Detect which cell encompasses the target text, then output its [x, y] center coordinate. 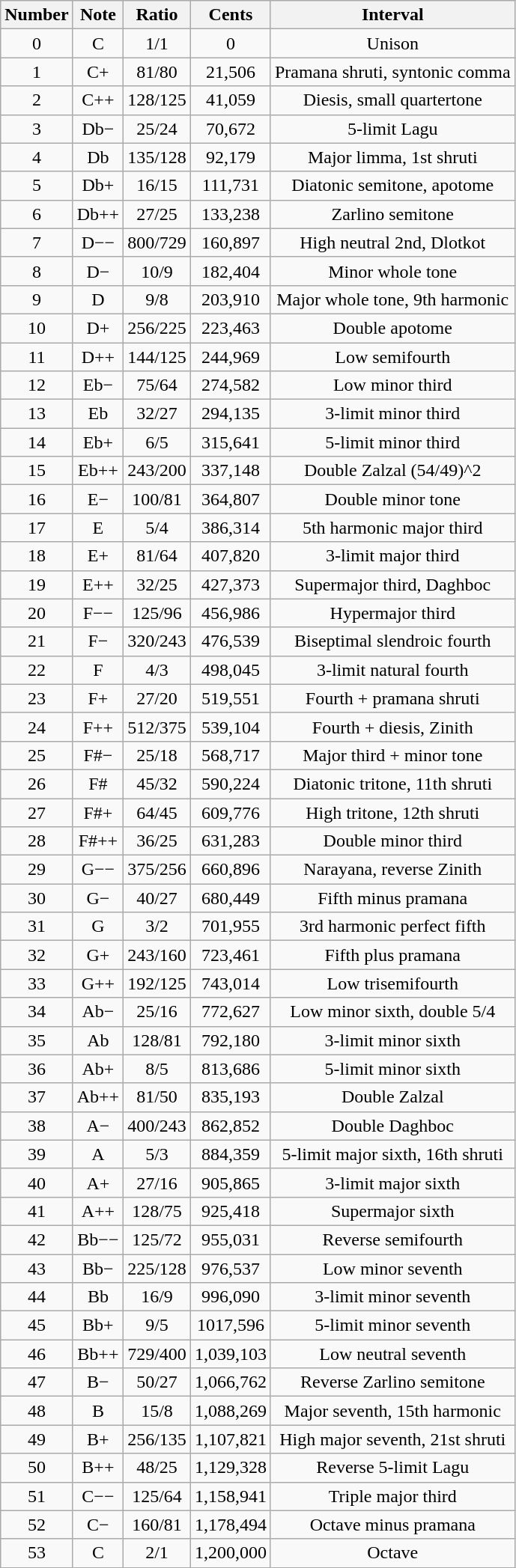
Biseptimal slendroic fourth [392, 641]
28 [37, 841]
Fifth plus pramana [392, 955]
51 [37, 1496]
128/75 [157, 1211]
40/27 [157, 898]
364,807 [231, 499]
E− [97, 499]
4/3 [157, 670]
386,314 [231, 528]
Bb−− [97, 1239]
Ab+ [97, 1069]
Octave minus pramana [392, 1525]
Major third + minor tone [392, 755]
16 [37, 499]
B++ [97, 1468]
Pramana shruti, syntonic comma [392, 72]
337,148 [231, 471]
A+ [97, 1183]
203,910 [231, 299]
Reverse Zarlino semitone [392, 1382]
1,129,328 [231, 1468]
11 [37, 357]
Diatonic tritone, 11th shruti [392, 784]
135/128 [157, 157]
160/81 [157, 1525]
E+ [97, 556]
905,865 [231, 1183]
5-limit major sixth, 16th shruti [392, 1154]
3-limit major third [392, 556]
4 [37, 157]
32/27 [157, 414]
81/50 [157, 1097]
Double Daghboc [392, 1126]
609,776 [231, 812]
125/64 [157, 1496]
427,373 [231, 585]
2 [37, 100]
C−− [97, 1496]
Db [97, 157]
16/15 [157, 186]
9/8 [157, 299]
Low minor third [392, 385]
Zarlino semitone [392, 214]
243/200 [157, 471]
81/80 [157, 72]
G− [97, 898]
5-limit minor sixth [392, 1069]
701,955 [231, 927]
41,059 [231, 100]
743,014 [231, 983]
Cents [231, 15]
Eb [97, 414]
519,551 [231, 698]
B+ [97, 1439]
32 [37, 955]
Major whole tone, 9th harmonic [392, 299]
31 [37, 927]
25/16 [157, 1012]
G+ [97, 955]
16/9 [157, 1297]
1,088,269 [231, 1411]
Octave [392, 1553]
A [97, 1154]
243/160 [157, 955]
37 [37, 1097]
29 [37, 870]
Fifth minus pramana [392, 898]
30 [37, 898]
Bb+ [97, 1326]
3-limit major sixth [392, 1183]
A++ [97, 1211]
F#− [97, 755]
7 [37, 242]
C+ [97, 72]
25/24 [157, 129]
5/3 [157, 1154]
36 [37, 1069]
539,104 [231, 727]
Diatonic semitone, apotome [392, 186]
15/8 [157, 1411]
Eb+ [97, 442]
Double minor third [392, 841]
48/25 [157, 1468]
64/45 [157, 812]
1,178,494 [231, 1525]
75/64 [157, 385]
17 [37, 528]
Db++ [97, 214]
128/125 [157, 100]
Ratio [157, 15]
3 [37, 129]
G++ [97, 983]
294,135 [231, 414]
Bb− [97, 1269]
46 [37, 1354]
800/729 [157, 242]
B [97, 1411]
D++ [97, 357]
274,582 [231, 385]
24 [37, 727]
3-limit minor sixth [392, 1040]
G [97, 927]
862,852 [231, 1126]
44 [37, 1297]
14 [37, 442]
160,897 [231, 242]
5th harmonic major third [392, 528]
48 [37, 1411]
5-limit minor third [392, 442]
729/400 [157, 1354]
Diesis, small quartertone [392, 100]
772,627 [231, 1012]
976,537 [231, 1269]
Narayana, reverse Zinith [392, 870]
25/18 [157, 755]
5-limit Lagu [392, 129]
9 [37, 299]
631,283 [231, 841]
53 [37, 1553]
407,820 [231, 556]
Fourth + pramana shruti [392, 698]
27 [37, 812]
10/9 [157, 271]
192/125 [157, 983]
100/81 [157, 499]
2/1 [157, 1553]
996,090 [231, 1297]
Low minor seventh [392, 1269]
223,463 [231, 328]
C− [97, 1525]
32/25 [157, 585]
F#++ [97, 841]
23 [37, 698]
835,193 [231, 1097]
22 [37, 670]
Low trisemifourth [392, 983]
45/32 [157, 784]
High neutral 2nd, Dlotkot [392, 242]
27/25 [157, 214]
813,686 [231, 1069]
6/5 [157, 442]
19 [37, 585]
F−− [97, 613]
C++ [97, 100]
70,672 [231, 129]
Supermajor third, Daghboc [392, 585]
26 [37, 784]
41 [37, 1211]
660,896 [231, 870]
D− [97, 271]
256/225 [157, 328]
315,641 [231, 442]
52 [37, 1525]
1,107,821 [231, 1439]
13 [37, 414]
34 [37, 1012]
Double Zalzal [392, 1097]
6 [37, 214]
Ab++ [97, 1097]
Low semifourth [392, 357]
25 [37, 755]
50/27 [157, 1382]
E [97, 528]
Triple major third [392, 1496]
High tritone, 12th shruti [392, 812]
27/20 [157, 698]
244,969 [231, 357]
5/4 [157, 528]
Reverse semifourth [392, 1239]
F+ [97, 698]
Minor whole tone [392, 271]
27/16 [157, 1183]
F# [97, 784]
49 [37, 1439]
21 [37, 641]
512/375 [157, 727]
111,731 [231, 186]
39 [37, 1154]
50 [37, 1468]
125/72 [157, 1239]
182,404 [231, 271]
456,986 [231, 613]
10 [37, 328]
Low minor sixth, double 5/4 [392, 1012]
G−− [97, 870]
498,045 [231, 670]
8 [37, 271]
955,031 [231, 1239]
92,179 [231, 157]
3-limit minor seventh [392, 1297]
225/128 [157, 1269]
8/5 [157, 1069]
81/64 [157, 556]
Interval [392, 15]
A− [97, 1126]
590,224 [231, 784]
Number [37, 15]
40 [37, 1183]
3/2 [157, 927]
Double minor tone [392, 499]
925,418 [231, 1211]
38 [37, 1126]
128/81 [157, 1040]
F#+ [97, 812]
E++ [97, 585]
Low neutral seventh [392, 1354]
D [97, 299]
Reverse 5-limit Lagu [392, 1468]
F− [97, 641]
375/256 [157, 870]
Note [97, 15]
47 [37, 1382]
Fourth + diesis, Zinith [392, 727]
45 [37, 1326]
1 [37, 72]
D−− [97, 242]
Double Zalzal (54/49)^2 [392, 471]
21,506 [231, 72]
35 [37, 1040]
1/1 [157, 43]
Eb++ [97, 471]
133,238 [231, 214]
400/243 [157, 1126]
884,359 [231, 1154]
3-limit natural fourth [392, 670]
9/5 [157, 1326]
1,039,103 [231, 1354]
476,539 [231, 641]
Bb [97, 1297]
723,461 [231, 955]
F++ [97, 727]
Major limma, 1st shruti [392, 157]
Ab [97, 1040]
Hypermajor third [392, 613]
1,066,762 [231, 1382]
High major seventh, 21st shruti [392, 1439]
Major seventh, 15th harmonic [392, 1411]
F [97, 670]
792,180 [231, 1040]
42 [37, 1239]
568,717 [231, 755]
12 [37, 385]
20 [37, 613]
Bb++ [97, 1354]
18 [37, 556]
5 [37, 186]
Db− [97, 129]
36/25 [157, 841]
Ab− [97, 1012]
256/135 [157, 1439]
5-limit minor seventh [392, 1326]
1017,596 [231, 1326]
Supermajor sixth [392, 1211]
43 [37, 1269]
15 [37, 471]
D+ [97, 328]
125/96 [157, 613]
680,449 [231, 898]
1,158,941 [231, 1496]
3-limit minor third [392, 414]
144/125 [157, 357]
33 [37, 983]
Db+ [97, 186]
1,200,000 [231, 1553]
Double apotome [392, 328]
Eb− [97, 385]
3rd harmonic perfect fifth [392, 927]
320/243 [157, 641]
Unison [392, 43]
B− [97, 1382]
